Provide the (x, y) coordinate of the cell's center where the given text is located.  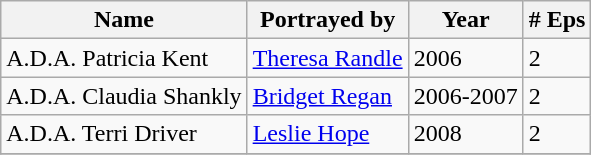
A.D.A. Claudia Shankly (124, 96)
A.D.A. Patricia Kent (124, 58)
Year (466, 20)
2006-2007 (466, 96)
2008 (466, 134)
Portrayed by (328, 20)
Theresa Randle (328, 58)
Name (124, 20)
Leslie Hope (328, 134)
A.D.A. Terri Driver (124, 134)
2006 (466, 58)
# Eps (557, 20)
Bridget Regan (328, 96)
